Pinpoint the cell where the given text exists, returning its [X, Y] midpoint coordinate. 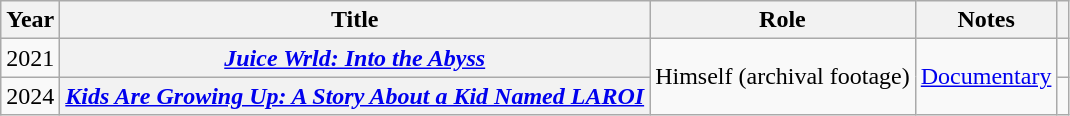
Juice Wrld: Into the Abyss [355, 58]
Himself (archival footage) [783, 77]
Notes [986, 20]
Kids Are Growing Up: A Story About a Kid Named LAROI [355, 96]
Year [30, 20]
2024 [30, 96]
2021 [30, 58]
Title [355, 20]
Role [783, 20]
Documentary [986, 77]
